Scan for the cell matching the given text and deliver its [X, Y] coordinate at center. 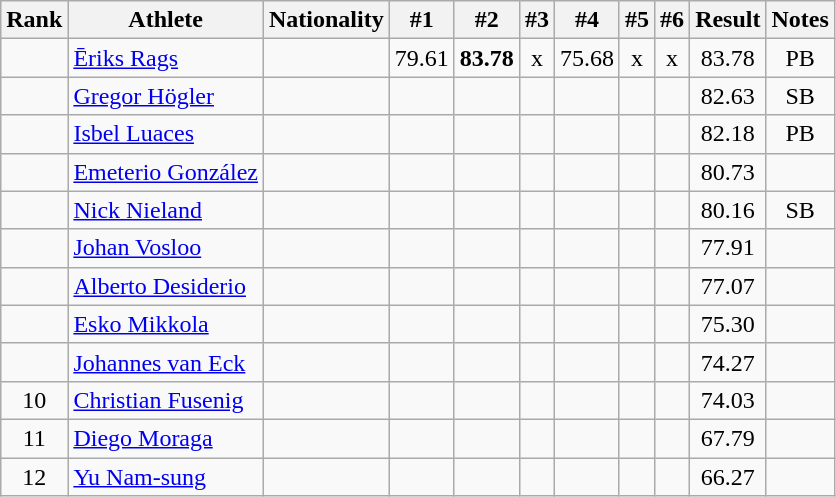
#2 [486, 20]
10 [34, 400]
75.30 [728, 324]
Alberto Desiderio [166, 286]
80.16 [728, 210]
Diego Moraga [166, 438]
#3 [536, 20]
75.68 [586, 58]
Yu Nam-sung [166, 477]
77.91 [728, 248]
66.27 [728, 477]
#5 [636, 20]
Gregor Högler [166, 96]
#6 [672, 20]
74.03 [728, 400]
Esko Mikkola [166, 324]
11 [34, 438]
Nick Nieland [166, 210]
80.73 [728, 172]
Isbel Luaces [166, 134]
79.61 [422, 58]
Johannes van Eck [166, 362]
Johan Vosloo [166, 248]
67.79 [728, 438]
77.07 [728, 286]
Result [728, 20]
Christian Fusenig [166, 400]
Rank [34, 20]
Notes [800, 20]
Athlete [166, 20]
Emeterio González [166, 172]
12 [34, 477]
82.63 [728, 96]
#4 [586, 20]
Nationality [326, 20]
74.27 [728, 362]
Ēriks Rags [166, 58]
82.18 [728, 134]
#1 [422, 20]
